For the text-containing cell, return its midpoint in [X, Y] coordinate format. 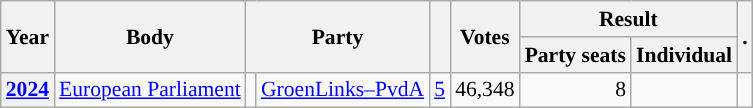
Votes [484, 36]
Party [338, 36]
Party seats [576, 55]
5 [440, 90]
Year [28, 36]
Result [629, 19]
GroenLinks–PvdA [342, 90]
Individual [684, 55]
46,348 [484, 90]
8 [576, 90]
2024 [28, 90]
European Parliament [150, 90]
. [745, 36]
Body [150, 36]
